Pinpoint the cell where the given text exists, returning its [x, y] midpoint coordinate. 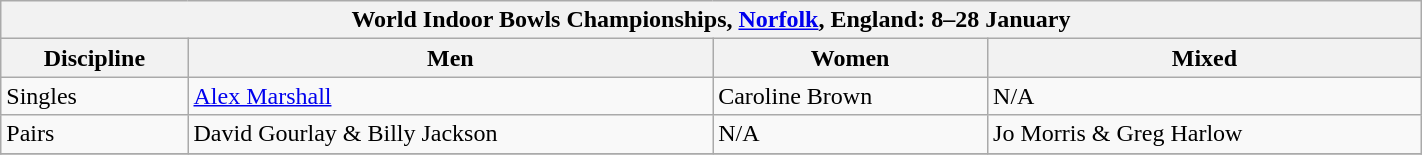
Jo Morris & Greg Harlow [1205, 134]
Singles [94, 96]
Pairs [94, 134]
World Indoor Bowls Championships, Norfolk, England: 8–28 January [711, 20]
Women [850, 58]
Caroline Brown [850, 96]
David Gourlay & Billy Jackson [450, 134]
Discipline [94, 58]
Alex Marshall [450, 96]
Mixed [1205, 58]
Men [450, 58]
